Return the [X, Y] coordinate for the center point of the cell that contains the specified text.  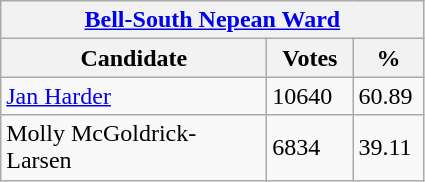
Bell-South Nepean Ward [212, 20]
Jan Harder [134, 96]
6834 [310, 148]
Candidate [134, 58]
Molly McGoldrick-Larsen [134, 148]
10640 [310, 96]
% [388, 58]
39.11 [388, 148]
60.89 [388, 96]
Votes [310, 58]
